Detect which cell encompasses the target text, then output its [X, Y] center coordinate. 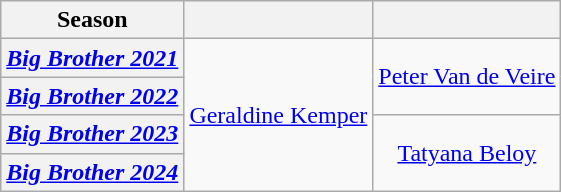
Big Brother 2023 [92, 134]
Big Brother 2024 [92, 172]
Peter Van de Veire [467, 77]
Season [92, 20]
Big Brother 2022 [92, 96]
Geraldine Kemper [278, 115]
Big Brother 2021 [92, 58]
Tatyana Beloy [467, 153]
